Provide the [X, Y] coordinate of the cell's center where the given text is located.  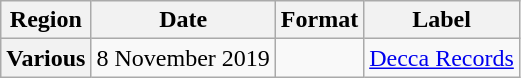
Format [319, 20]
Decca Records [442, 58]
Various [46, 58]
Date [183, 20]
8 November 2019 [183, 58]
Region [46, 20]
Label [442, 20]
